Find where the given text appears and provide that cell's center as [x, y] coordinate. 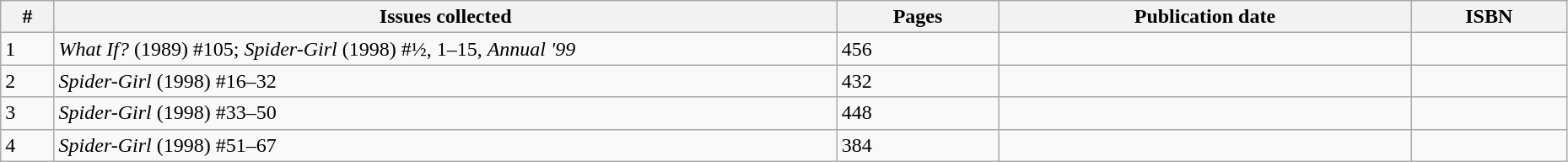
ISBN [1489, 17]
448 [918, 113]
384 [918, 145]
Spider-Girl (1998) #51–67 [445, 145]
2 [27, 81]
# [27, 17]
What If? (1989) #105; Spider-Girl (1998) #½, 1–15, Annual '99 [445, 49]
Spider-Girl (1998) #33–50 [445, 113]
Issues collected [445, 17]
1 [27, 49]
Spider-Girl (1998) #16–32 [445, 81]
456 [918, 49]
3 [27, 113]
Publication date [1205, 17]
432 [918, 81]
4 [27, 145]
Pages [918, 17]
